Detect which cell encompasses the target text, then output its (X, Y) center coordinate. 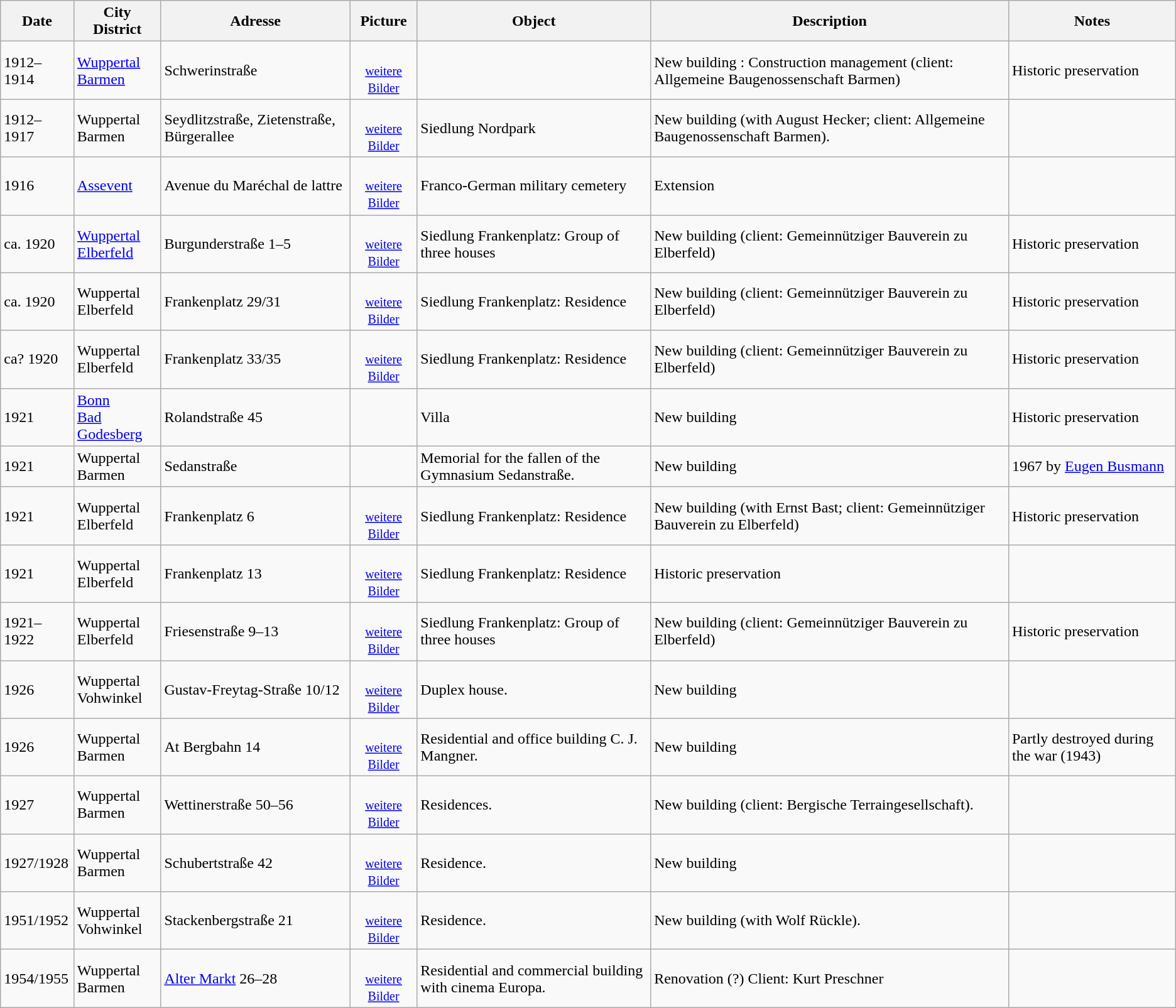
Schwerinstraße (255, 70)
Seydlitzstraße, Zietenstraße, Bürgerallee (255, 128)
Frankenplatz 13 (255, 573)
Villa (534, 417)
New building (with Ernst Bast; client: Gemeinnütziger Bauverein zu Elberfeld) (830, 516)
Friesenstraße 9–13 (255, 631)
Notes (1092, 21)
1927/1928 (38, 863)
1954/1955 (38, 978)
New building (client: Bergische Terraingesellschaft). (830, 805)
Alter Markt 26–28 (255, 978)
At Bergbahn 14 (255, 747)
Siedlung Nordpark (534, 128)
Adresse (255, 21)
1912–1917 (38, 128)
New building (with August Hecker; client: Allgemeine Baugenossenschaft Barmen). (830, 128)
Avenue du Maréchal de lattre (255, 186)
1921–1922 (38, 631)
Frankenplatz 33/35 (255, 359)
Wuppertal Barmen (117, 128)
Assevent (117, 186)
Residences. (534, 805)
New building : Construction management (client: Allgemeine Baugenossenschaft Barmen) (830, 70)
Memorial for the fallen of the Gymnasium Sedanstraße. (534, 466)
Sedanstraße (255, 466)
Description (830, 21)
Date (38, 21)
BonnBad Godesberg (117, 417)
Schubertstraße 42 (255, 863)
Burgunderstraße 1–5 (255, 244)
Object (534, 21)
Residential and office building C. J. Mangner. (534, 747)
1927 (38, 805)
Frankenplatz 6 (255, 516)
Franco-German military cemetery (534, 186)
Duplex house. (534, 690)
1912–1914 (38, 70)
Stackenbergstraße 21 (255, 921)
New building (with Wolf Rückle). (830, 921)
Picture (383, 21)
ca? 1920 (38, 359)
Wettinerstraße 50–56 (255, 805)
Gustav-Freytag-Straße 10/12 (255, 690)
1916 (38, 186)
Rolandstraße 45 (255, 417)
Frankenplatz 29/31 (255, 301)
Extension (830, 186)
Renovation (?) Client: Kurt Preschner (830, 978)
1951/1952 (38, 921)
1967 by Eugen Busmann (1092, 466)
Partly destroyed during the war (1943) (1092, 747)
CityDistrict (117, 21)
Wuppertal Elberfeld (117, 573)
Residential and commercial building with cinema Europa. (534, 978)
